Identify which cell holds the provided text, then report its [x, y] central coordinate. 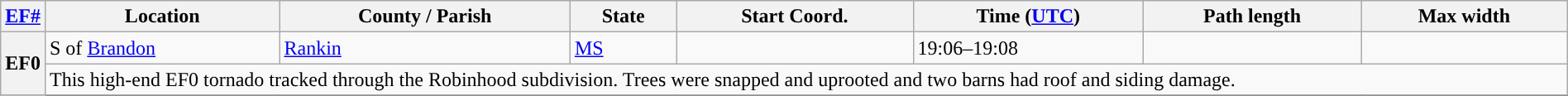
Location [162, 17]
19:06–19:08 [1028, 48]
Rankin [425, 48]
MS [623, 48]
Path length [1252, 17]
Max width [1465, 17]
S of Brandon [162, 48]
State [623, 17]
County / Parish [425, 17]
EF0 [23, 64]
Time (UTC) [1028, 17]
EF# [23, 17]
Start Coord. [795, 17]
This high-end EF0 tornado tracked through the Robinhood subdivision. Trees were snapped and uprooted and two barns had roof and siding damage. [806, 79]
